Identify which cell holds the provided text, then report its (x, y) central coordinate. 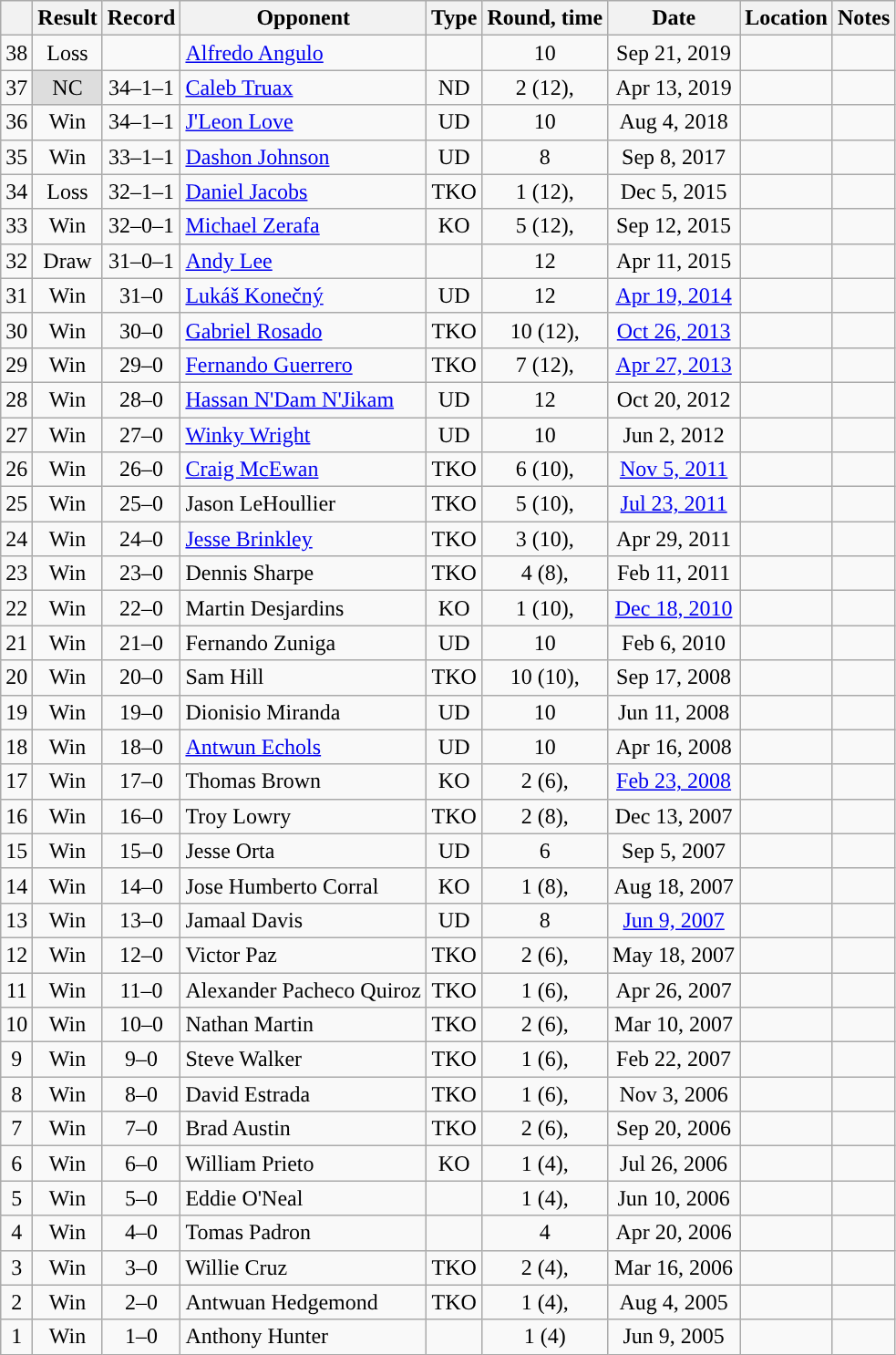
14–0 (141, 885)
Sep 12, 2015 (675, 226)
24–0 (141, 539)
35 (16, 157)
J'Leon Love (304, 122)
2 (12), (545, 88)
5–0 (141, 1198)
Nov 5, 2011 (675, 470)
Date (675, 18)
11 (16, 989)
Dashon Johnson (304, 157)
27–0 (141, 435)
7–0 (141, 1129)
33–1–1 (141, 157)
31 (16, 295)
NC (67, 88)
Apr 20, 2006 (675, 1233)
3–0 (141, 1267)
Mar 16, 2006 (675, 1267)
5 (10), (545, 504)
16–0 (141, 816)
Result (67, 18)
1 (10), (545, 608)
Sep 5, 2007 (675, 851)
Jason LeHoullier (304, 504)
Fernando Zuniga (304, 643)
6 (10), (545, 470)
Willie Cruz (304, 1267)
12–0 (141, 955)
1 (16, 1337)
ND (454, 88)
Andy Lee (304, 261)
25 (16, 504)
Aug 4, 2005 (675, 1302)
11–0 (141, 989)
Tomas Padron (304, 1233)
24 (16, 539)
Sep 17, 2008 (675, 677)
Jose Humberto Corral (304, 885)
May 18, 2007 (675, 955)
34 (16, 191)
Jesse Orta (304, 851)
1 (12), (545, 191)
Apr 19, 2014 (675, 295)
26 (16, 470)
Draw (67, 261)
21 (16, 643)
Jun 9, 2005 (675, 1337)
31–0–1 (141, 261)
Hassan N'Dam N'Jikam (304, 399)
Apr 29, 2011 (675, 539)
Aug 18, 2007 (675, 885)
5 (12), (545, 226)
Victor Paz (304, 955)
Feb 22, 2007 (675, 1060)
Lukáš Konečný (304, 295)
36 (16, 122)
Aug 4, 2018 (675, 122)
Caleb Truax (304, 88)
Jun 10, 2006 (675, 1198)
10–0 (141, 1025)
Winky Wright (304, 435)
Gabriel Rosado (304, 330)
32–0–1 (141, 226)
Dec 18, 2010 (675, 608)
27 (16, 435)
Michael Zerafa (304, 226)
Antwun Echols (304, 747)
William Prieto (304, 1164)
Steve Walker (304, 1060)
3 (10), (545, 539)
9 (16, 1060)
21–0 (141, 643)
2 (4), (545, 1267)
26–0 (141, 470)
15 (16, 851)
Feb 6, 2010 (675, 643)
10 (10), (545, 677)
Fernando Guerrero (304, 365)
22–0 (141, 608)
Anthony Hunter (304, 1337)
Dec 13, 2007 (675, 816)
Mar 10, 2007 (675, 1025)
1–0 (141, 1337)
Nathan Martin (304, 1025)
15–0 (141, 851)
Antwuan Hedgemond (304, 1302)
25–0 (141, 504)
Craig McEwan (304, 470)
Dec 5, 2015 (675, 191)
32 (16, 261)
23–0 (141, 574)
Thomas Brown (304, 781)
Oct 20, 2012 (675, 399)
28–0 (141, 399)
Apr 16, 2008 (675, 747)
23 (16, 574)
20 (16, 677)
Jul 23, 2011 (675, 504)
18–0 (141, 747)
Jesse Brinkley (304, 539)
Notes (863, 18)
2 (16, 1302)
Martin Desjardins (304, 608)
Jun 2, 2012 (675, 435)
Dionisio Miranda (304, 712)
Daniel Jacobs (304, 191)
3 (16, 1267)
1 (4) (545, 1337)
Apr 27, 2013 (675, 365)
16 (16, 816)
4 (8), (545, 574)
6–0 (141, 1164)
Jul 26, 2006 (675, 1164)
31–0 (141, 295)
20–0 (141, 677)
Feb 11, 2011 (675, 574)
Sep 21, 2019 (675, 53)
Record (141, 18)
Apr 11, 2015 (675, 261)
Apr 26, 2007 (675, 989)
17 (16, 781)
5 (16, 1198)
4–0 (141, 1233)
Type (454, 18)
30–0 (141, 330)
Sam Hill (304, 677)
18 (16, 747)
Apr 13, 2019 (675, 88)
29 (16, 365)
32–1–1 (141, 191)
28 (16, 399)
Round, time (545, 18)
Brad Austin (304, 1129)
Location (787, 18)
37 (16, 88)
Feb 23, 2008 (675, 781)
Dennis Sharpe (304, 574)
1 (8), (545, 885)
Jamaal Davis (304, 920)
2 (8), (545, 816)
17–0 (141, 781)
22 (16, 608)
10 (12), (545, 330)
13–0 (141, 920)
Jun 11, 2008 (675, 712)
Oct 26, 2013 (675, 330)
Jun 9, 2007 (675, 920)
13 (16, 920)
Troy Lowry (304, 816)
9–0 (141, 1060)
Nov 3, 2006 (675, 1094)
33 (16, 226)
Sep 8, 2017 (675, 157)
19–0 (141, 712)
8–0 (141, 1094)
19 (16, 712)
30 (16, 330)
7 (12), (545, 365)
38 (16, 53)
14 (16, 885)
Opponent (304, 18)
29–0 (141, 365)
2–0 (141, 1302)
Eddie O'Neal (304, 1198)
7 (16, 1129)
David Estrada (304, 1094)
Alfredo Angulo (304, 53)
Alexander Pacheco Quiroz (304, 989)
Sep 20, 2006 (675, 1129)
